Detect which cell encompasses the target text, then output its [x, y] center coordinate. 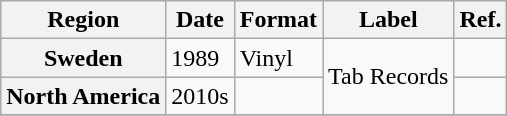
Region [84, 20]
Tab Records [388, 77]
Label [388, 20]
Format [278, 20]
Sweden [84, 58]
North America [84, 96]
1989 [200, 58]
2010s [200, 96]
Vinyl [278, 58]
Date [200, 20]
Ref. [480, 20]
